Search for the cell housing the specified text and yield its [X, Y] center coordinate. 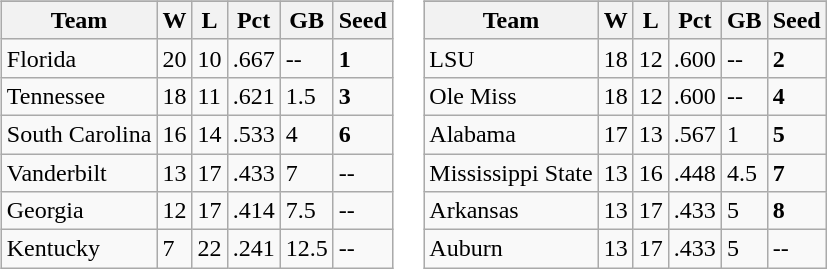
2 [796, 58]
Ole Miss [511, 96]
1.5 [306, 96]
.448 [694, 173]
10 [210, 58]
Vanderbilt [79, 173]
Georgia [79, 211]
11 [210, 96]
12.5 [306, 249]
Florida [79, 58]
Alabama [511, 134]
14 [210, 134]
Tennessee [79, 96]
Auburn [511, 249]
3 [362, 96]
7.5 [306, 211]
.621 [254, 96]
6 [362, 134]
.567 [694, 134]
.414 [254, 211]
.533 [254, 134]
8 [796, 211]
South Carolina [79, 134]
.667 [254, 58]
.241 [254, 249]
4.5 [744, 173]
22 [210, 249]
20 [174, 58]
Arkansas [511, 211]
Mississippi State [511, 173]
LSU [511, 58]
Kentucky [79, 249]
